Detect which cell encompasses the target text, then output its (X, Y) center coordinate. 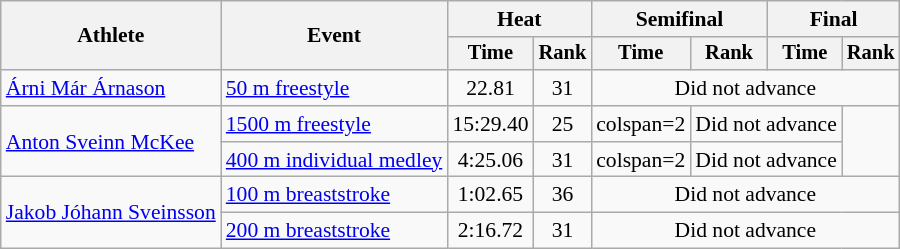
Final (834, 19)
1:02.65 (490, 195)
400 m individual medley (334, 160)
1500 m freestyle (334, 124)
36 (563, 195)
50 m freestyle (334, 88)
Árni Már Árnason (111, 88)
Semifinal (680, 19)
Jakob Jóhann Sveinsson (111, 212)
Athlete (111, 36)
100 m breaststroke (334, 195)
200 m breaststroke (334, 231)
15:29.40 (490, 124)
25 (563, 124)
22.81 (490, 88)
Heat (519, 19)
Event (334, 36)
4:25.06 (490, 160)
2:16.72 (490, 231)
Anton Sveinn McKee (111, 142)
